Pinpoint the cell where the given text exists, returning its (x, y) midpoint coordinate. 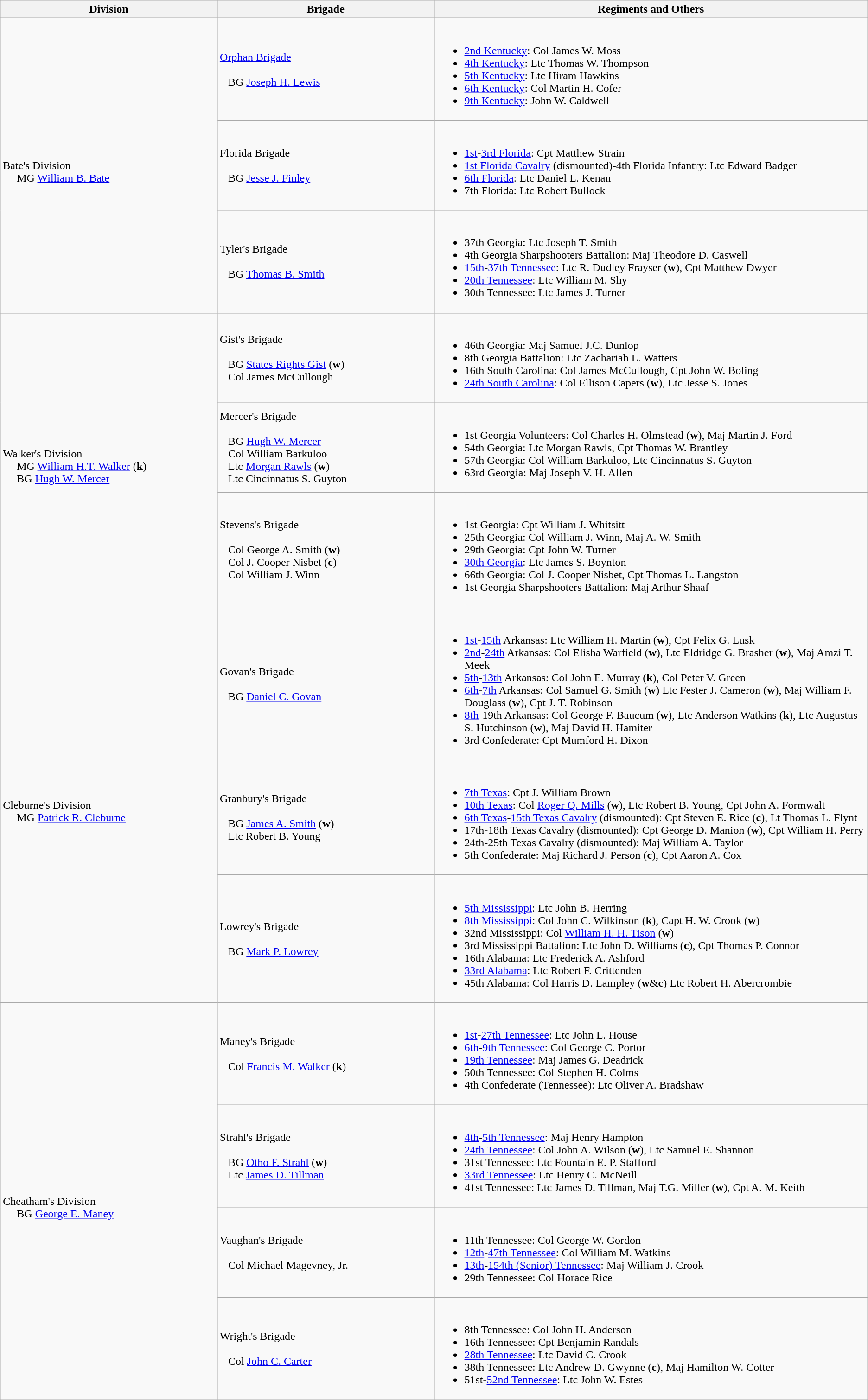
Granbury's Brigade BG James A. Smith (w) Ltc Robert B. Young (325, 817)
Maney's Brigade Col Francis M. Walker (k) (325, 1054)
Walker's Division MG William H.T. Walker (k) BG Hugh W. Mercer (109, 460)
Govan's Brigade BG Daniel C. Govan (325, 684)
Division (109, 9)
Lowrey's Brigade BG Mark P. Lowrey (325, 939)
Wright's Brigade Col John C. Carter (325, 1349)
Orphan Brigade BG Joseph H. Lewis (325, 70)
Regiments and Others (651, 9)
Strahl's Brigade BG Otho F. Strahl (w) Ltc James D. Tillman (325, 1156)
Brigade (325, 9)
Florida Brigade BG Jesse J. Finley (325, 165)
Stevens's Brigade Col George A. Smith (w) Col J. Cooper Nisbet (c) Col William J. Winn (325, 550)
Bate's Division MG William B. Bate (109, 165)
Cheatham's Division BG George E. Maney (109, 1201)
Gist's Brigade BG States Rights Gist (w) Col James McCullough (325, 358)
Mercer's Brigade BG Hugh W. Mercer Col William Barkuloo Ltc Morgan Rawls (w) Ltc Cincinnatus S. Guyton (325, 448)
Tyler's Brigade BG Thomas B. Smith (325, 261)
Cleburne's Division MG Patrick R. Cleburne (109, 805)
Vaughan's Brigade Col Michael Magevney, Jr. (325, 1253)
